Determine the (x, y) coordinate at the center of the cell enclosing the given text.  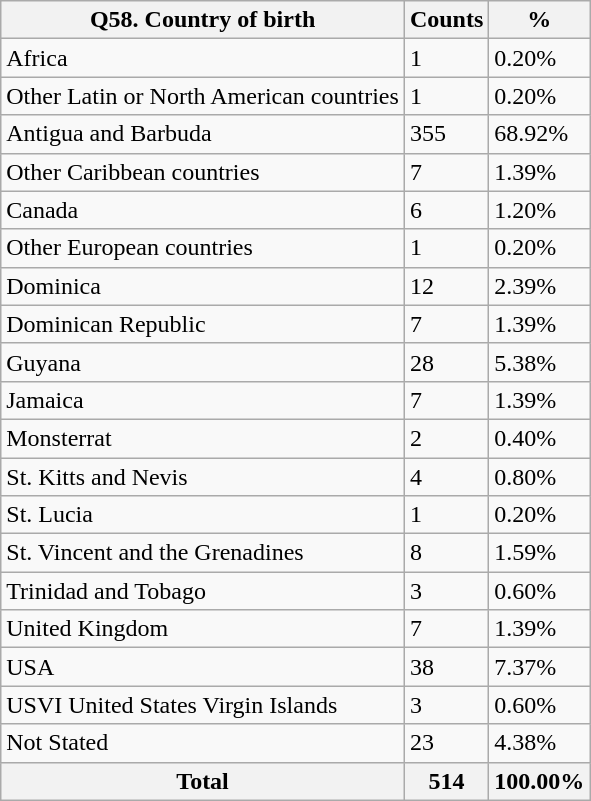
2.39% (540, 286)
8 (446, 553)
Counts (446, 20)
Q58. Country of birth (203, 20)
12 (446, 286)
28 (446, 362)
Other Latin or North American countries (203, 96)
Dominican Republic (203, 324)
7.37% (540, 667)
100.00% (540, 781)
4 (446, 477)
0.80% (540, 477)
Antigua and Barbuda (203, 134)
USA (203, 667)
USVI United States Virgin Islands (203, 705)
Africa (203, 58)
0.40% (540, 438)
Trinidad and Tobago (203, 591)
Total (203, 781)
2 (446, 438)
6 (446, 210)
1.20% (540, 210)
Canada (203, 210)
Monsterrat (203, 438)
United Kingdom (203, 629)
Other Caribbean countries (203, 172)
5.38% (540, 362)
514 (446, 781)
St. Kitts and Nevis (203, 477)
68.92% (540, 134)
% (540, 20)
Jamaica (203, 400)
Dominica (203, 286)
Not Stated (203, 743)
355 (446, 134)
23 (446, 743)
St. Vincent and the Grenadines (203, 553)
St. Lucia (203, 515)
4.38% (540, 743)
Other European countries (203, 248)
1.59% (540, 553)
38 (446, 667)
Guyana (203, 362)
